Scan for the cell matching the given text and deliver its (X, Y) coordinate at center. 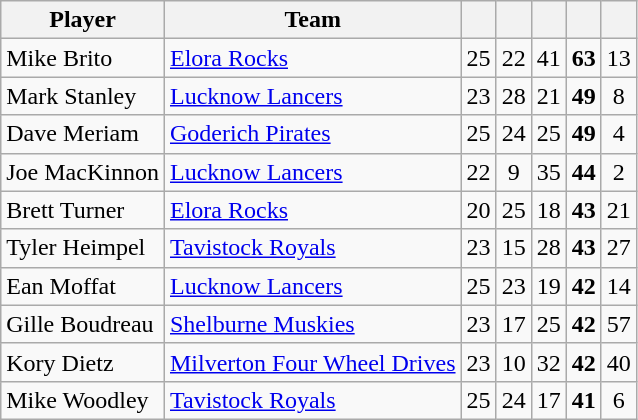
Player (83, 20)
2 (618, 172)
18 (548, 210)
9 (514, 172)
10 (514, 362)
Mike Brito (83, 58)
Joe MacKinnon (83, 172)
14 (618, 286)
32 (548, 362)
Mike Woodley (83, 400)
8 (618, 96)
40 (618, 362)
13 (618, 58)
35 (548, 172)
Kory Dietz (83, 362)
4 (618, 134)
6 (618, 400)
Milverton Four Wheel Drives (312, 362)
Mark Stanley (83, 96)
19 (548, 286)
57 (618, 324)
Ean Moffat (83, 286)
20 (478, 210)
Dave Meriam (83, 134)
Shelburne Muskies (312, 324)
15 (514, 248)
44 (584, 172)
Team (312, 20)
63 (584, 58)
Goderich Pirates (312, 134)
27 (618, 248)
Gille Boudreau (83, 324)
Tyler Heimpel (83, 248)
Brett Turner (83, 210)
